Find where the given text appears and provide that cell's center as [x, y] coordinate. 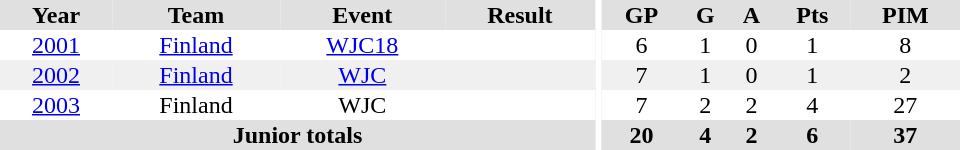
Result [520, 15]
Junior totals [298, 135]
Event [362, 15]
2001 [56, 45]
2003 [56, 105]
Pts [812, 15]
27 [906, 105]
WJC18 [362, 45]
Year [56, 15]
2002 [56, 75]
A [752, 15]
GP [642, 15]
37 [906, 135]
20 [642, 135]
PIM [906, 15]
G [705, 15]
Team [196, 15]
8 [906, 45]
